Return the [X, Y] coordinate for the center point of the cell that contains the specified text.  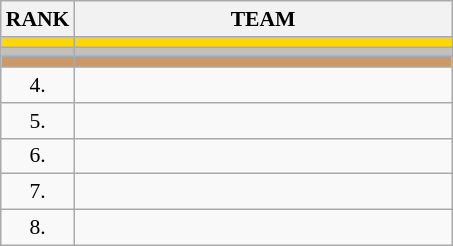
8. [38, 228]
RANK [38, 19]
7. [38, 192]
4. [38, 85]
6. [38, 156]
5. [38, 121]
TEAM [262, 19]
